Return [X, Y] of the center of cell containing provided text 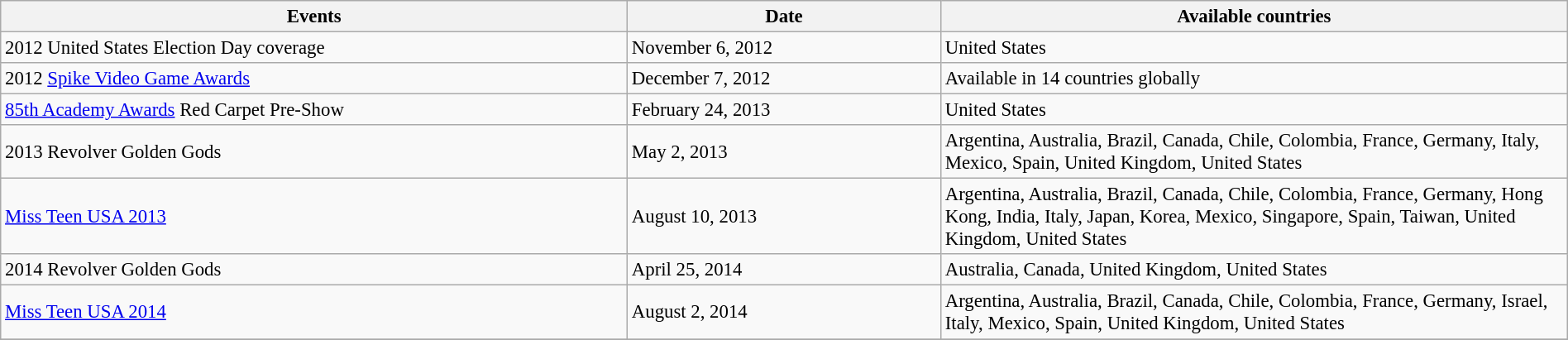
Argentina, Australia, Brazil, Canada, Chile, Colombia, France, Germany, Italy, Mexico, Spain, United Kingdom, United States [1254, 152]
Events [314, 17]
Available countries [1254, 17]
February 24, 2013 [784, 110]
2013 Revolver Golden Gods [314, 152]
Argentina, Australia, Brazil, Canada, Chile, Colombia, France, Germany, Israel, Italy, Mexico, Spain, United Kingdom, United States [1254, 313]
Miss Teen USA 2014 [314, 313]
Date [784, 17]
85th Academy Awards Red Carpet Pre-Show [314, 110]
April 25, 2014 [784, 271]
December 7, 2012 [784, 79]
August 2, 2014 [784, 313]
2014 Revolver Golden Gods [314, 271]
August 10, 2013 [784, 217]
Australia, Canada, United Kingdom, United States [1254, 271]
Miss Teen USA 2013 [314, 217]
May 2, 2013 [784, 152]
2012 United States Election Day coverage [314, 48]
Available in 14 countries globally [1254, 79]
2012 Spike Video Game Awards [314, 79]
November 6, 2012 [784, 48]
